Locate the cell with the specified text and output its [x, y] center coordinate. 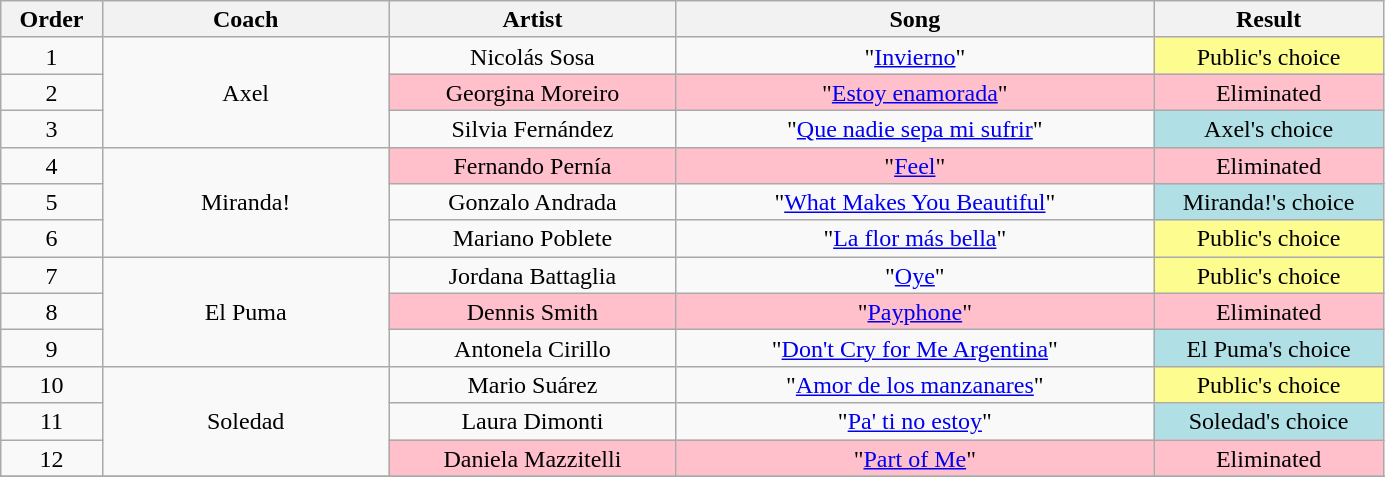
Soledad's choice [1269, 422]
"Oye" [915, 276]
Antonela Cirillo [532, 348]
El Puma's choice [1269, 348]
"Feel" [915, 166]
Laura Dimonti [532, 422]
Gonzalo Andrada [532, 202]
Georgina Moreiro [532, 92]
"Que nadie sepa mi sufrir" [915, 128]
5 [52, 202]
11 [52, 422]
6 [52, 238]
Nicolás Sosa [532, 56]
1 [52, 56]
"Pa' ti no estoy" [915, 422]
"Payphone" [915, 312]
El Puma [246, 312]
10 [52, 384]
Miranda! [246, 202]
Fernando Pernía [532, 166]
"Part of Me" [915, 458]
Axel [246, 92]
"What Makes You Beautiful" [915, 202]
Artist [532, 20]
Dennis Smith [532, 312]
Jordana Battaglia [532, 276]
7 [52, 276]
Result [1269, 20]
Song [915, 20]
2 [52, 92]
"Estoy enamorada" [915, 92]
Miranda!'s choice [1269, 202]
Mariano Poblete [532, 238]
4 [52, 166]
12 [52, 458]
Order [52, 20]
3 [52, 128]
"Amor de los manzanares" [915, 384]
"Invierno" [915, 56]
Daniela Mazzitelli [532, 458]
9 [52, 348]
Coach [246, 20]
Soledad [246, 421]
8 [52, 312]
Mario Suárez [532, 384]
"Don't Cry for Me Argentina" [915, 348]
Silvia Fernández [532, 128]
"La flor más bella" [915, 238]
Axel's choice [1269, 128]
